Output the [x, y] coordinate of the center of the cell containing the given text.  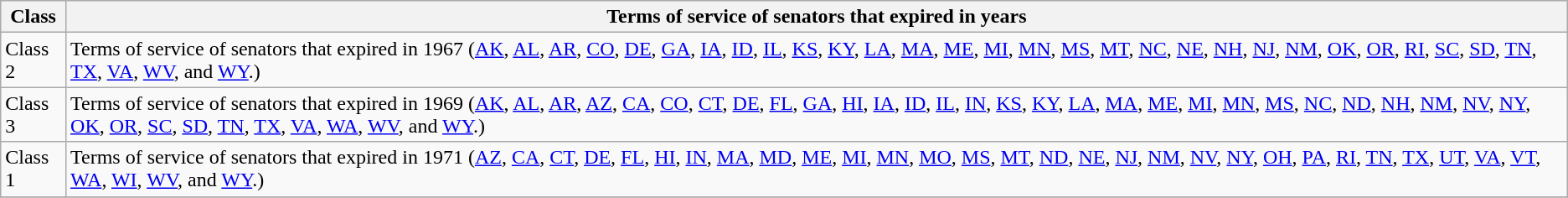
Class 1 [34, 169]
Class 2 [34, 60]
Class [34, 17]
Class 3 [34, 114]
Terms of service of senators that expired in years [818, 17]
